Identify which cell holds the provided text, then report its (X, Y) central coordinate. 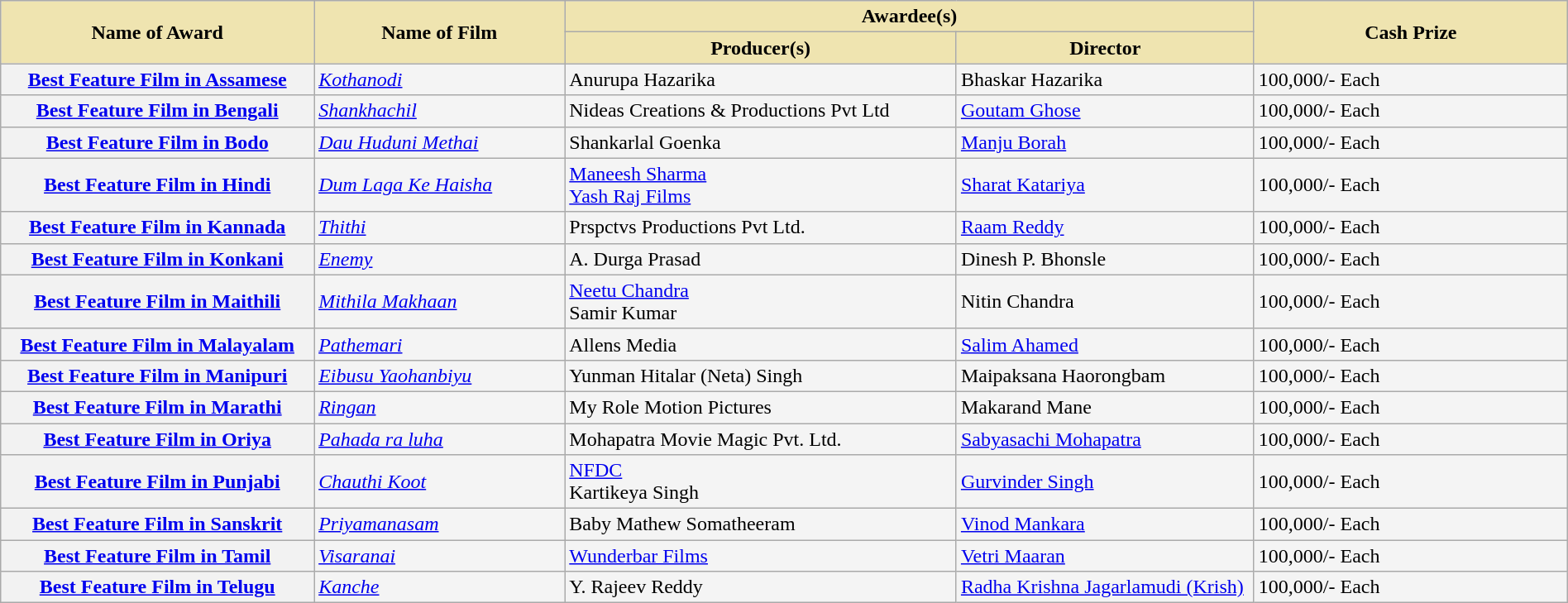
Best Feature Film in Telugu (157, 587)
NFDCKartikeya Singh (761, 481)
Raam Reddy (1105, 227)
Best Feature Film in Malayalam (157, 344)
Baby Mathew Somatheeram (761, 524)
Dinesh P. Bhonsle (1105, 259)
Goutam Ghose (1105, 111)
Director (1105, 48)
Makarand Mane (1105, 407)
Best Feature Film in Punjabi (157, 481)
Enemy (440, 259)
Kanche (440, 587)
Best Feature Film in Bengali (157, 111)
Wunderbar Films (761, 556)
Yunman Hitalar (Neta) Singh (761, 376)
Best Feature Film in Hindi (157, 185)
Kothanodi (440, 79)
Priyamanasam (440, 524)
Manju Borah (1105, 142)
Radha Krishna Jagarlamudi (Krish) (1105, 587)
Sharat Katariya (1105, 185)
Best Feature Film in Tamil (157, 556)
Gurvinder Singh (1105, 481)
Eibusu Yaohanbiyu (440, 376)
Bhaskar Hazarika (1105, 79)
Dum Laga Ke Haisha (440, 185)
Nitin Chandra (1105, 301)
Vinod Mankara (1105, 524)
Name of Film (440, 32)
Salim Ahamed (1105, 344)
Maipaksana Haorongbam (1105, 376)
Allens Media (761, 344)
Best Feature Film in Oriya (157, 439)
Ringan (440, 407)
Maneesh SharmaYash Raj Films (761, 185)
Best Feature Film in Assamese (157, 79)
Prspctvs Productions Pvt Ltd. (761, 227)
Nideas Creations & Productions Pvt Ltd (761, 111)
Pathemari (440, 344)
Y. Rajeev Reddy (761, 587)
Best Feature Film in Maithili (157, 301)
Awardee(s) (910, 17)
Name of Award (157, 32)
Shankarlal Goenka (761, 142)
Visaranai (440, 556)
Anurupa Hazarika (761, 79)
Pahada ra luha (440, 439)
Best Feature Film in Kannada (157, 227)
Dau Huduni Methai (440, 142)
Sabyasachi Mohapatra (1105, 439)
A. Durga Prasad (761, 259)
Producer(s) (761, 48)
Thithi (440, 227)
Mohapatra Movie Magic Pvt. Ltd. (761, 439)
Best Feature Film in Konkani (157, 259)
Vetri Maaran (1105, 556)
Best Feature Film in Bodo (157, 142)
Best Feature Film in Manipuri (157, 376)
Shankhachil (440, 111)
Chauthi Koot (440, 481)
Neetu ChandraSamir Kumar (761, 301)
Cash Prize (1411, 32)
My Role Motion Pictures (761, 407)
Best Feature Film in Sanskrit (157, 524)
Mithila Makhaan (440, 301)
Best Feature Film in Marathi (157, 407)
